From the cell containing the given text, extract its center point as [X, Y] coordinate. 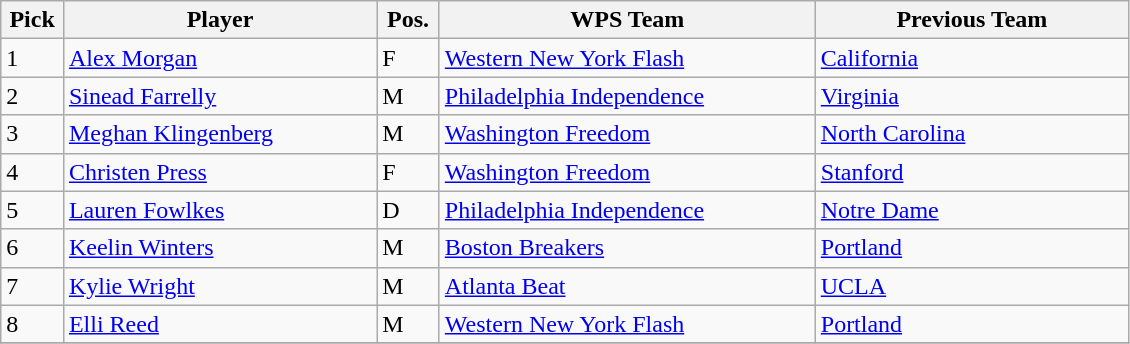
Pick [32, 20]
7 [32, 286]
6 [32, 248]
UCLA [972, 286]
Notre Dame [972, 210]
Keelin Winters [220, 248]
4 [32, 172]
Elli Reed [220, 324]
Meghan Klingenberg [220, 134]
Sinead Farrelly [220, 96]
Atlanta Beat [627, 286]
California [972, 58]
Previous Team [972, 20]
Pos. [408, 20]
1 [32, 58]
Kylie Wright [220, 286]
5 [32, 210]
Player [220, 20]
2 [32, 96]
WPS Team [627, 20]
Virginia [972, 96]
Christen Press [220, 172]
North Carolina [972, 134]
3 [32, 134]
8 [32, 324]
D [408, 210]
Boston Breakers [627, 248]
Lauren Fowlkes [220, 210]
Alex Morgan [220, 58]
Stanford [972, 172]
